Provide the (x, y) coordinate of the cell's center where the given text is located.  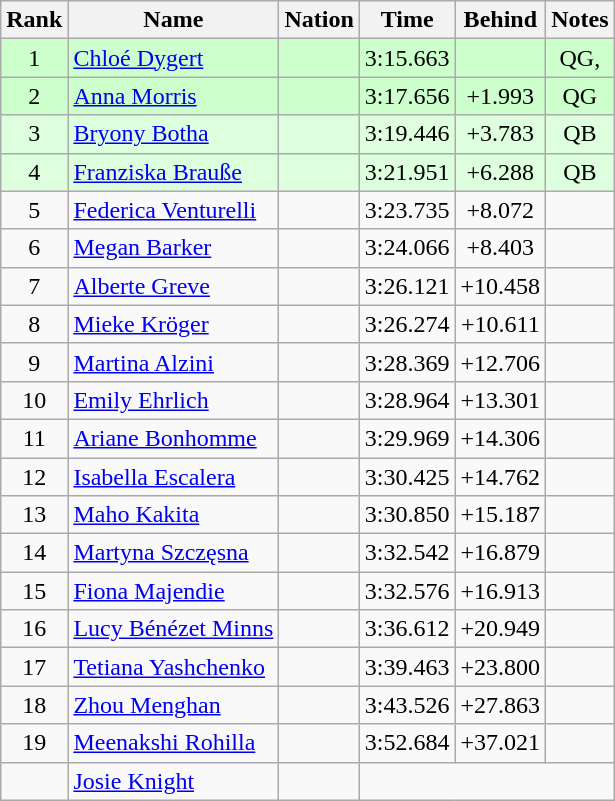
Time (407, 20)
Mieke Kröger (174, 324)
8 (34, 324)
3:19.446 (407, 134)
Megan Barker (174, 248)
Notes (580, 20)
3:28.964 (407, 400)
1 (34, 58)
Federica Venturelli (174, 210)
4 (34, 172)
12 (34, 477)
+10.611 (500, 324)
Martina Alzini (174, 362)
+27.863 (500, 705)
10 (34, 400)
3:30.425 (407, 477)
3:26.121 (407, 286)
Emily Ehrlich (174, 400)
+6.288 (500, 172)
+14.762 (500, 477)
18 (34, 705)
Martyna Szczęsna (174, 553)
+10.458 (500, 286)
13 (34, 515)
QG, (580, 58)
3:32.576 (407, 591)
+8.072 (500, 210)
Zhou Menghan (174, 705)
17 (34, 667)
+13.301 (500, 400)
3:28.369 (407, 362)
+23.800 (500, 667)
3:36.612 (407, 629)
3:43.526 (407, 705)
5 (34, 210)
9 (34, 362)
3:30.850 (407, 515)
Name (174, 20)
+16.913 (500, 591)
+8.403 (500, 248)
Bryony Botha (174, 134)
19 (34, 743)
+37.021 (500, 743)
3:32.542 (407, 553)
Meenakshi Rohilla (174, 743)
7 (34, 286)
Franziska Brauße (174, 172)
+20.949 (500, 629)
2 (34, 96)
11 (34, 438)
+14.306 (500, 438)
QG (580, 96)
+3.783 (500, 134)
Josie Knight (174, 781)
3:23.735 (407, 210)
Behind (500, 20)
Alberte Greve (174, 286)
Anna Morris (174, 96)
Maho Kakita (174, 515)
3:21.951 (407, 172)
3 (34, 134)
14 (34, 553)
3:39.463 (407, 667)
Lucy Bénézet Minns (174, 629)
Fiona Majendie (174, 591)
Ariane Bonhomme (174, 438)
Chloé Dygert (174, 58)
+16.879 (500, 553)
3:15.663 (407, 58)
3:52.684 (407, 743)
3:17.656 (407, 96)
+1.993 (500, 96)
3:29.969 (407, 438)
+15.187 (500, 515)
+12.706 (500, 362)
3:24.066 (407, 248)
15 (34, 591)
Tetiana Yashchenko (174, 667)
Isabella Escalera (174, 477)
3:26.274 (407, 324)
Rank (34, 20)
Nation (319, 20)
6 (34, 248)
16 (34, 629)
